Extract the [x, y] coordinate from the center of the cell holding the provided text.  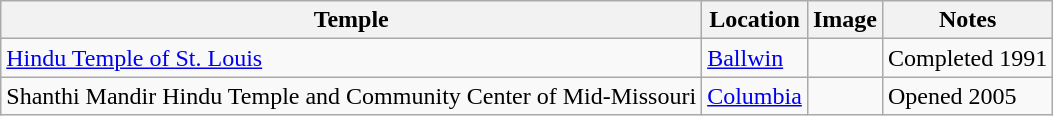
Completed 1991 [967, 58]
Opened 2005 [967, 96]
Ballwin [755, 58]
Notes [967, 20]
Temple [352, 20]
Shanthi Mandir Hindu Temple and Community Center of Mid-Missouri [352, 96]
Columbia [755, 96]
Hindu Temple of St. Louis [352, 58]
Image [844, 20]
Location [755, 20]
